Pinpoint the cell where the given text exists, returning its [x, y] midpoint coordinate. 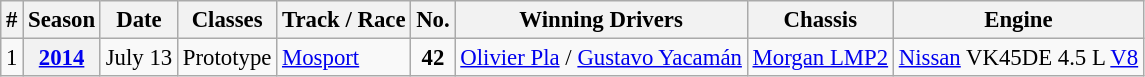
Engine [1018, 20]
Track / Race [344, 20]
July 13 [138, 58]
No. [433, 20]
Chassis [820, 20]
Olivier Pla / Gustavo Yacamán [601, 58]
42 [433, 58]
Mosport [344, 58]
Prototype [226, 58]
Winning Drivers [601, 20]
Classes [226, 20]
Date [138, 20]
Season [62, 20]
# [12, 20]
Morgan LMP2 [820, 58]
Nissan VK45DE 4.5 L V8 [1018, 58]
2014 [62, 58]
1 [12, 58]
